Provide the [x, y] coordinate of the cell's center where the given text is located.  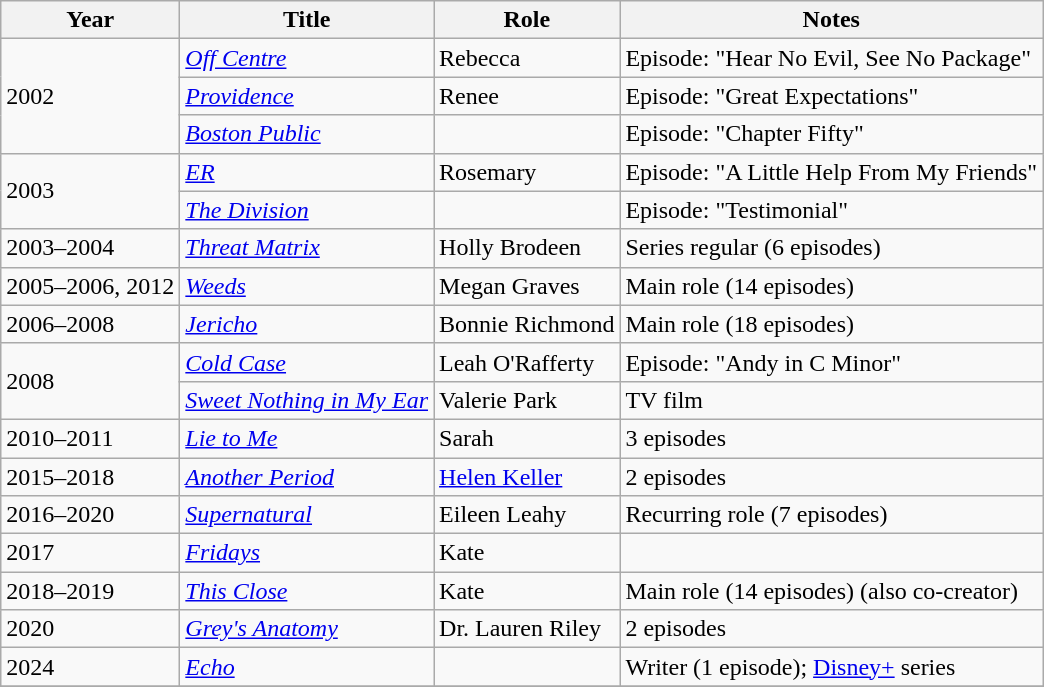
2015–2018 [90, 477]
Boston Public [307, 134]
2003 [90, 191]
Renee [527, 96]
2008 [90, 381]
Off Centre [307, 58]
Grey's Anatomy [307, 629]
Title [307, 20]
This Close [307, 591]
2018–2019 [90, 591]
Echo [307, 667]
Episode: "A Little Help From My Friends" [832, 172]
Dr. Lauren Riley [527, 629]
Weeds [307, 286]
Main role (14 episodes) [832, 286]
Main role (18 episodes) [832, 324]
Role [527, 20]
2016–2020 [90, 515]
Threat Matrix [307, 248]
Supernatural [307, 515]
Bonnie Richmond [527, 324]
Sweet Nothing in My Ear [307, 400]
2017 [90, 553]
2006–2008 [90, 324]
Recurring role (7 episodes) [832, 515]
2002 [90, 96]
2024 [90, 667]
Episode: "Andy in C Minor" [832, 362]
Episode: "Hear No Evil, See No Package" [832, 58]
Cold Case [307, 362]
Providence [307, 96]
2010–2011 [90, 438]
Notes [832, 20]
2003–2004 [90, 248]
Helen Keller [527, 477]
TV film [832, 400]
Rosemary [527, 172]
The Division [307, 210]
Main role (14 episodes) (also co-creator) [832, 591]
3 episodes [832, 438]
2020 [90, 629]
Leah O'Rafferty [527, 362]
Eileen Leahy [527, 515]
Holly Brodeen [527, 248]
Episode: "Testimonial" [832, 210]
Fridays [307, 553]
Sarah [527, 438]
Year [90, 20]
Valerie Park [527, 400]
Episode: "Chapter Fifty" [832, 134]
Series regular (6 episodes) [832, 248]
Lie to Me [307, 438]
Another Period [307, 477]
Megan Graves [527, 286]
2005–2006, 2012 [90, 286]
Jericho [307, 324]
ER [307, 172]
Writer (1 episode); Disney+ series [832, 667]
Episode: "Great Expectations" [832, 96]
Rebecca [527, 58]
